Extract the (x, y) coordinate from the center of the cell holding the provided text.  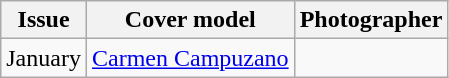
Carmen Campuzano (190, 58)
Photographer (371, 20)
Issue (44, 20)
Cover model (190, 20)
January (44, 58)
